Provide the [x, y] coordinate of the cell's center where the given text is located.  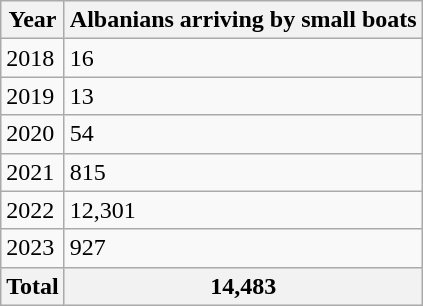
2021 [33, 172]
2020 [33, 134]
Total [33, 286]
2019 [33, 96]
54 [243, 134]
815 [243, 172]
12,301 [243, 210]
Albanians arriving by small boats [243, 20]
Year [33, 20]
2022 [33, 210]
2023 [33, 248]
927 [243, 248]
13 [243, 96]
14,483 [243, 286]
16 [243, 58]
2018 [33, 58]
